For the text-containing cell, return its midpoint in (X, Y) coordinate format. 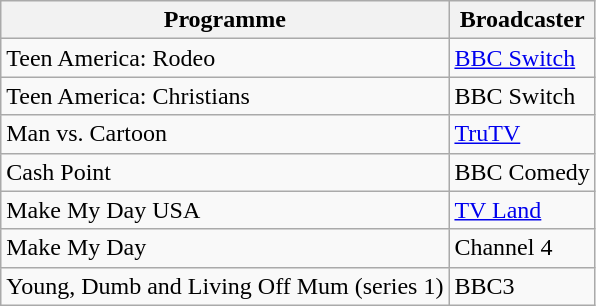
Channel 4 (522, 248)
Broadcaster (522, 20)
TruTV (522, 134)
Man vs. Cartoon (225, 134)
Teen America: Rodeo (225, 58)
BBC3 (522, 286)
Cash Point (225, 172)
Young, Dumb and Living Off Mum (series 1) (225, 286)
BBC Comedy (522, 172)
Make My Day (225, 248)
Make My Day USA (225, 210)
TV Land (522, 210)
Teen America: Christians (225, 96)
Programme (225, 20)
